Search for the cell housing the specified text and yield its [x, y] center coordinate. 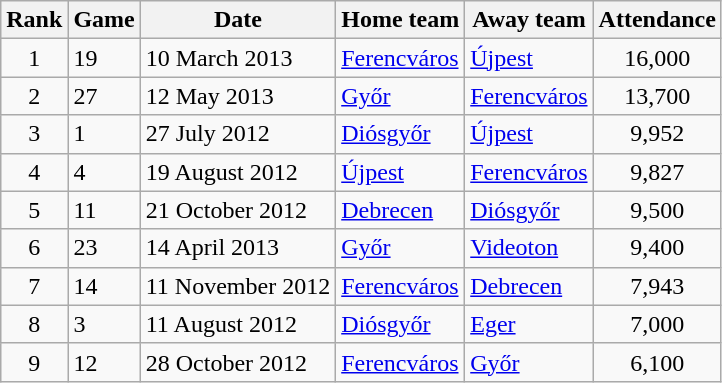
14 April 2013 [238, 248]
7,000 [657, 324]
9,400 [657, 248]
13,700 [657, 96]
27 July 2012 [238, 134]
Date [238, 20]
10 March 2013 [238, 58]
8 [34, 324]
9,500 [657, 210]
7,943 [657, 286]
12 May 2013 [238, 96]
21 October 2012 [238, 210]
19 August 2012 [238, 172]
6 [34, 248]
23 [104, 248]
14 [104, 286]
Rank [34, 20]
5 [34, 210]
2 [34, 96]
19 [104, 58]
Game [104, 20]
28 October 2012 [238, 362]
7 [34, 286]
16,000 [657, 58]
11 November 2012 [238, 286]
9,827 [657, 172]
6,100 [657, 362]
Attendance [657, 20]
Videoton [529, 248]
9 [34, 362]
9,952 [657, 134]
Eger [529, 324]
Home team [400, 20]
11 [104, 210]
Away team [529, 20]
27 [104, 96]
12 [104, 362]
11 August 2012 [238, 324]
